Find where the given text appears and provide that cell's center as [x, y] coordinate. 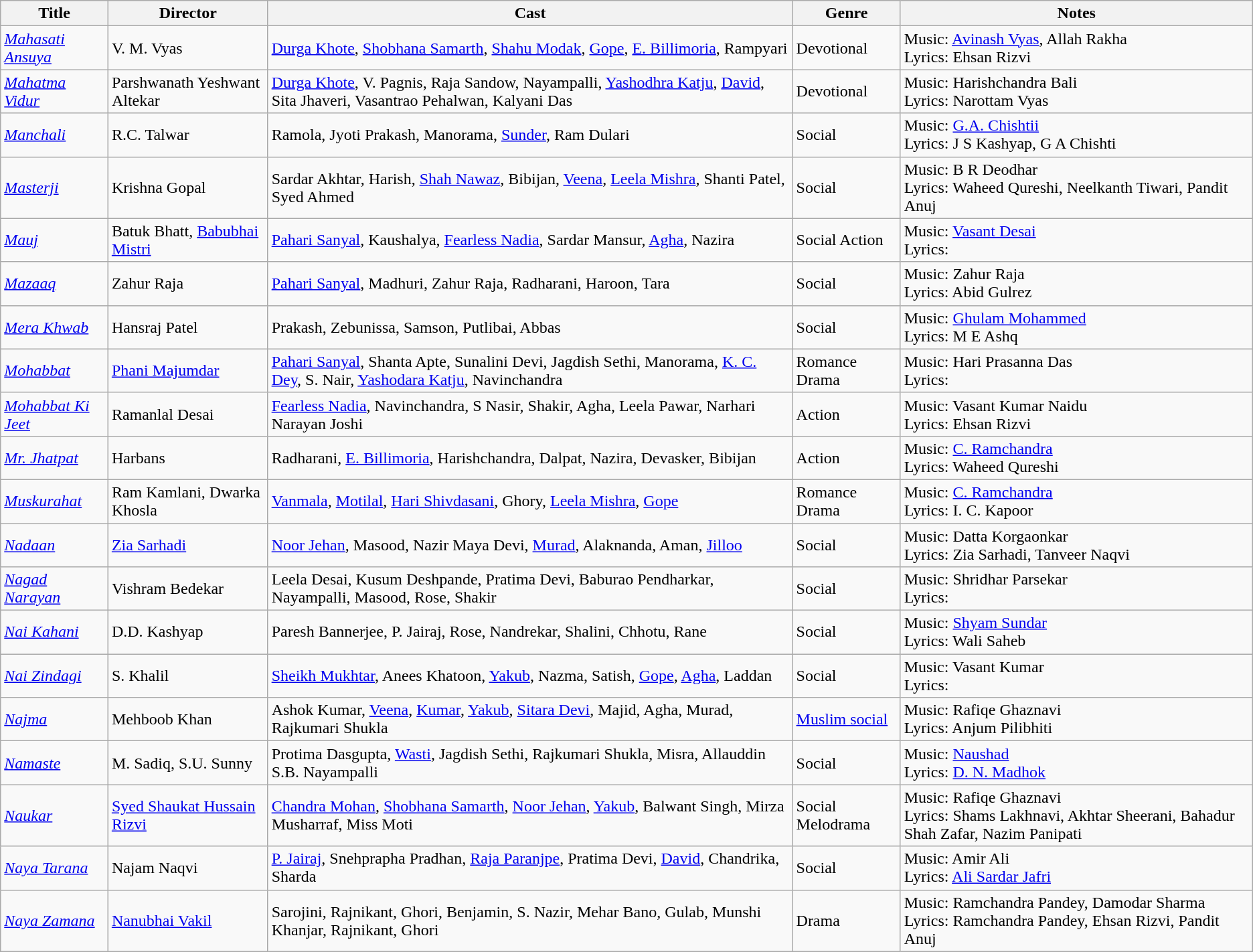
Nai Kahani [55, 632]
Pahari Sanyal, Kaushalya, Fearless Nadia, Sardar Mansur, Agha, Nazira [530, 240]
D.D. Kashyap [187, 632]
Krishna Gopal [187, 187]
Prakash, Zebunissa, Samson, Putlibai, Abbas [530, 327]
Pahari Sanyal, Madhuri, Zahur Raja, Radharani, Haroon, Tara [530, 284]
M. Sadiq, S.U. Sunny [187, 763]
Mahasati Ansuya [55, 48]
Radharani, E. Billimoria, Harishchandra, Dalpat, Nazira, Devasker, Bibijan [530, 458]
Nadaan [55, 545]
Nai Zindagi [55, 676]
Zahur Raja [187, 284]
Ramanlal Desai [187, 414]
Music: G.A. ChishtiiLyrics: J S Kashyap, G A Chishti [1076, 135]
Protima Dasgupta, Wasti, Jagdish Sethi, Rajkumari Shukla, Misra, Allauddin S.B. Nayampalli [530, 763]
Fearless Nadia, Navinchandra, S Nasir, Shakir, Agha, Leela Pawar, Narhari Narayan Joshi [530, 414]
Music: Shridhar ParsekarLyrics: [1076, 589]
Zia Sarhadi [187, 545]
Sarojini, Rajnikant, Ghori, Benjamin, S. Nazir, Mehar Bano, Gulab, Munshi Khanjar, Rajnikant, Ghori [530, 921]
Title [55, 13]
Music: Shyam SundarLyrics: Wali Saheb [1076, 632]
Genre [846, 13]
Music: Harishchandra BaliLyrics: Narottam Vyas [1076, 91]
Ramola, Jyoti Prakash, Manorama, Sunder, Ram Dulari [530, 135]
Mera Khwab [55, 327]
Ram Kamlani, Dwarka Khosla [187, 501]
Mohabbat Ki Jeet [55, 414]
Social Action [846, 240]
Mohabbat [55, 371]
Mauj [55, 240]
Phani Majumdar [187, 371]
Naya Tarana [55, 868]
Cast [530, 13]
Durga Khote, V. Pagnis, Raja Sandow, Nayampalli, Yashodhra Katju, David, Sita Jhaveri, Vasantrao Pehalwan, Kalyani Das [530, 91]
Batuk Bhatt, Babubhai Mistri [187, 240]
Drama [846, 921]
Music: Vasant KumarLyrics: [1076, 676]
Music: C. RamchandraLyrics: Waheed Qureshi [1076, 458]
Muskurahat [55, 501]
Music: Vasant Kumar Naidu Lyrics: Ehsan Rizvi [1076, 414]
Music: B R DeodharLyrics: Waheed Qureshi, Neelkanth Tiwari, Pandit Anuj [1076, 187]
Music: Zahur RajaLyrics: Abid Gulrez [1076, 284]
Music: Ramchandra Pandey, Damodar SharmaLyrics: Ramchandra Pandey, Ehsan Rizvi, Pandit Anuj [1076, 921]
Music: C. RamchandraLyrics: I. C. Kapoor [1076, 501]
Music: Rafiqe GhaznaviLyrics: Shams Lakhnavi, Akhtar Sheerani, Bahadur Shah Zafar, Nazim Panipati [1076, 815]
Najam Naqvi [187, 868]
Leela Desai, Kusum Deshpande, Pratima Devi, Baburao Pendharkar, Nayampalli, Masood, Rose, Shakir [530, 589]
Mazaaq [55, 284]
Ashok Kumar, Veena, Kumar, Yakub, Sitara Devi, Majid, Agha, Murad, Rajkumari Shukla [530, 719]
S. Khalil [187, 676]
Music: Datta Korgaonkar Lyrics: Zia Sarhadi, Tanveer Naqvi [1076, 545]
Hansraj Patel [187, 327]
R.C. Talwar [187, 135]
Harbans [187, 458]
Paresh Bannerjee, P. Jairaj, Rose, Nandrekar, Shalini, Chhotu, Rane [530, 632]
Namaste [55, 763]
Noor Jehan, Masood, Nazir Maya Devi, Murad, Alaknanda, Aman, Jilloo [530, 545]
Naukar [55, 815]
Music: Vasant DesaiLyrics: [1076, 240]
Syed Shaukat Hussain Rizvi [187, 815]
Naya Zamana [55, 921]
Director [187, 13]
Music: NaushadLyrics: D. N. Madhok [1076, 763]
Music: Hari Prasanna Das Lyrics: [1076, 371]
P. Jairaj, Snehprapha Pradhan, Raja Paranjpe, Pratima Devi, David, Chandrika, Sharda [530, 868]
Mehboob Khan [187, 719]
Music: Amir AliLyrics: Ali Sardar Jafri [1076, 868]
Chandra Mohan, Shobhana Samarth, Noor Jehan, Yakub, Balwant Singh, Mirza Musharraf, Miss Moti [530, 815]
Vishram Bedekar [187, 589]
Social Melodrama [846, 815]
Sheikh Mukhtar, Anees Khatoon, Yakub, Nazma, Satish, Gope, Agha, Laddan [530, 676]
Sardar Akhtar, Harish, Shah Nawaz, Bibijan, Veena, Leela Mishra, Shanti Patel, Syed Ahmed [530, 187]
V. M. Vyas [187, 48]
Najma [55, 719]
Nanubhai Vakil [187, 921]
Music: Rafiqe GhaznaviLyrics: Anjum Pilibhiti [1076, 719]
Music: Avinash Vyas, Allah RakhaLyrics: Ehsan Rizvi [1076, 48]
Durga Khote, Shobhana Samarth, Shahu Modak, Gope, E. Billimoria, Rampyari [530, 48]
Pahari Sanyal, Shanta Apte, Sunalini Devi, Jagdish Sethi, Manorama, K. C. Dey, S. Nair, Yashodara Katju, Navinchandra [530, 371]
Mahatma Vidur [55, 91]
Music: Ghulam MohammedLyrics: M E Ashq [1076, 327]
Vanmala, Motilal, Hari Shivdasani, Ghory, Leela Mishra, Gope [530, 501]
Muslim social [846, 719]
Manchali [55, 135]
Notes [1076, 13]
Masterji [55, 187]
Mr. Jhatpat [55, 458]
Parshwanath Yeshwant Altekar [187, 91]
Nagad Narayan [55, 589]
